Scan for the cell matching the given text and deliver its [X, Y] coordinate at center. 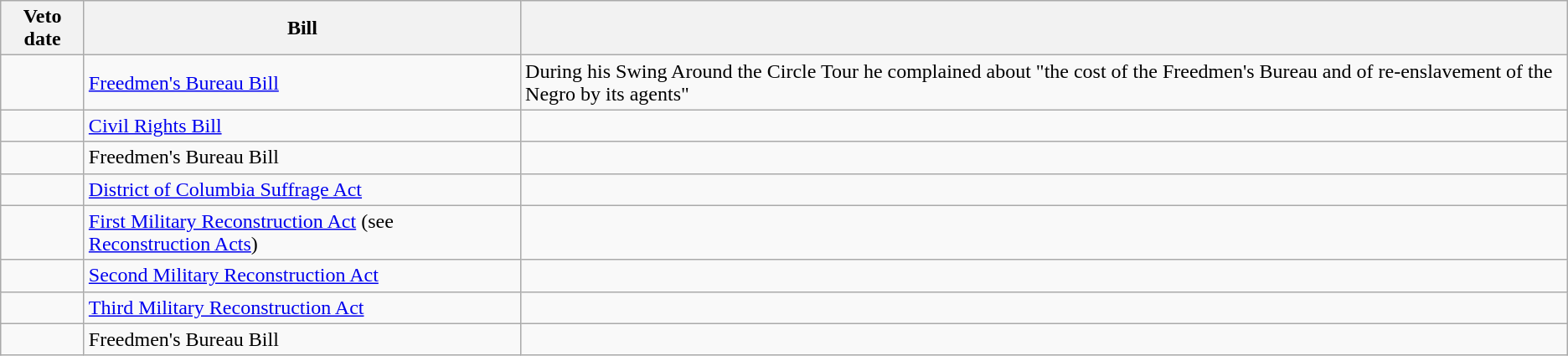
Civil Rights Bill [302, 126]
Bill [302, 28]
District of Columbia Suffrage Act [302, 189]
During his Swing Around the Circle Tour he complained about "the cost of the Freedmen's Bureau and of re-enslavement of the Negro by its agents" [1044, 82]
First Military Reconstruction Act (see Reconstruction Acts) [302, 233]
Veto date [43, 28]
Second Military Reconstruction Act [302, 276]
Third Military Reconstruction Act [302, 307]
